Return the [x, y] coordinate for the center point of the cell that contains the specified text.  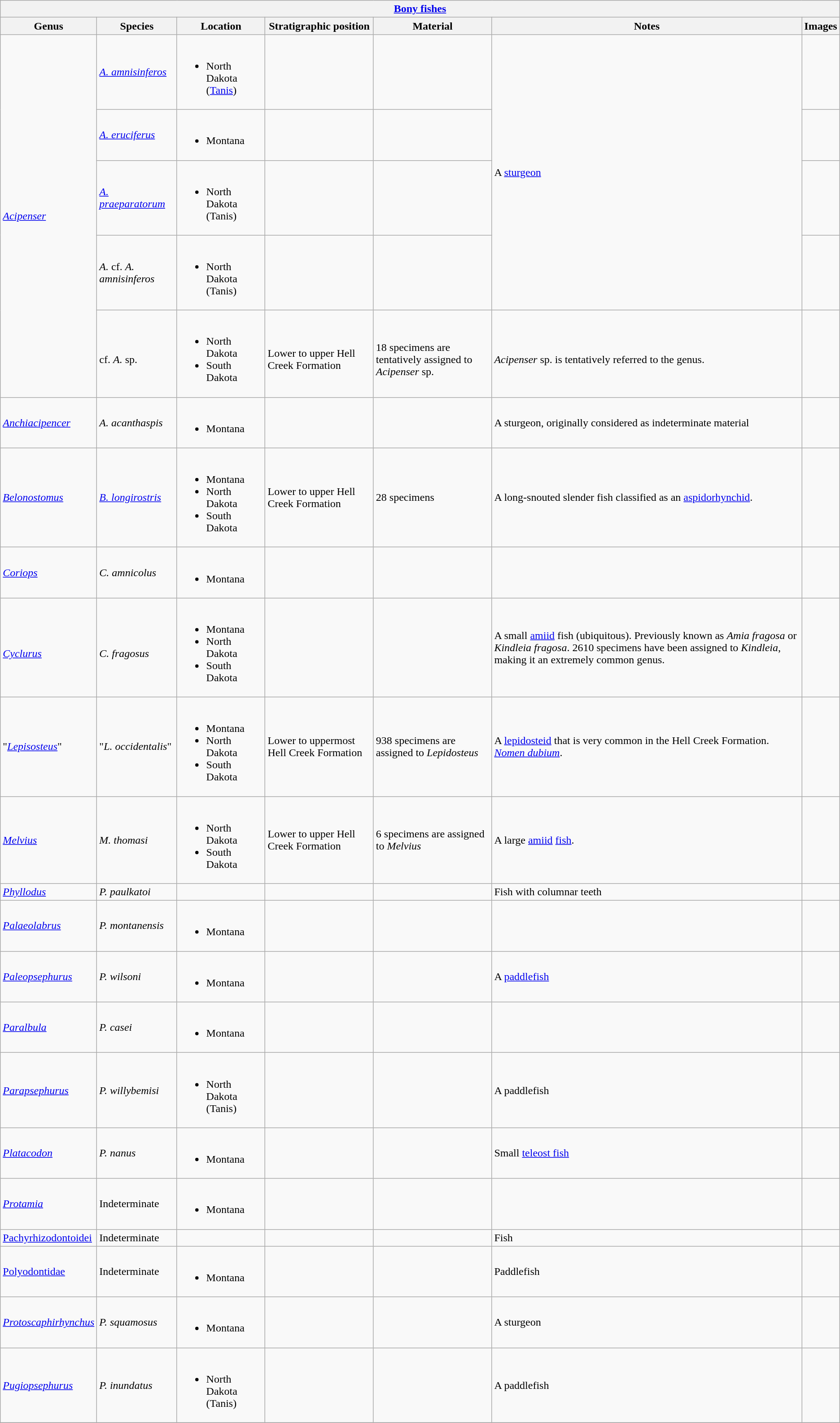
P. squamosus [137, 1322]
A long-snouted slender fish classified as an aspidorhynchid. [647, 497]
A. cf. A. amnisinferos [137, 273]
P. willybemisi [137, 1090]
Genus [48, 26]
A sturgeon, originally considered as indeterminate material [647, 423]
Stratigraphic position [319, 26]
Melvius [48, 840]
Cyclurus [48, 647]
A. praeparatorum [137, 197]
Notes [647, 26]
28 specimens [433, 497]
18 specimens are tentatively assigned to Acipenser sp. [433, 354]
cf. A. sp. [137, 354]
Phyllodus [48, 892]
P. casei [137, 1028]
Pachyrhizodontoidei [48, 1238]
Species [137, 26]
Fish [647, 1238]
Paleopsephurus [48, 976]
938 specimens are assigned to Lepidosteus [433, 747]
Anchiacipencer [48, 423]
B. longirostris [137, 497]
C. amnicolus [137, 573]
P. inundatus [137, 1385]
Bony fishes [420, 9]
Images [821, 26]
Paralbula [48, 1028]
Belonostomus [48, 497]
Material [433, 26]
A. acanthaspis [137, 423]
Palaeolabrus [48, 926]
Platacodon [48, 1153]
C. fragosus [137, 647]
A. amnisinferos [137, 72]
Lower to uppermost Hell Creek Formation [319, 747]
Coriops [48, 573]
P. wilsoni [137, 976]
A. eruciferus [137, 135]
Location [221, 26]
6 specimens are assigned to Melvius [433, 840]
Protamia [48, 1204]
P. montanensis [137, 926]
"Lepisosteus" [48, 747]
Fish with columnar teeth [647, 892]
Pugiopsephurus [48, 1385]
A lepidosteid that is very common in the Hell Creek Formation. Nomen dubium. [647, 747]
Polyodontidae [48, 1272]
Paddlefish [647, 1272]
P. nanus [137, 1153]
Parapsephurus [48, 1090]
Acipenser sp. is tentatively referred to the genus. [647, 354]
Acipenser [48, 216]
A large amiid fish. [647, 840]
"L. occidentalis" [137, 747]
M. thomasi [137, 840]
P. paulkatoi [137, 892]
Small teleost fish [647, 1153]
Protoscaphirhynchus [48, 1322]
